Find where the given text appears and provide that cell's center as (x, y) coordinate. 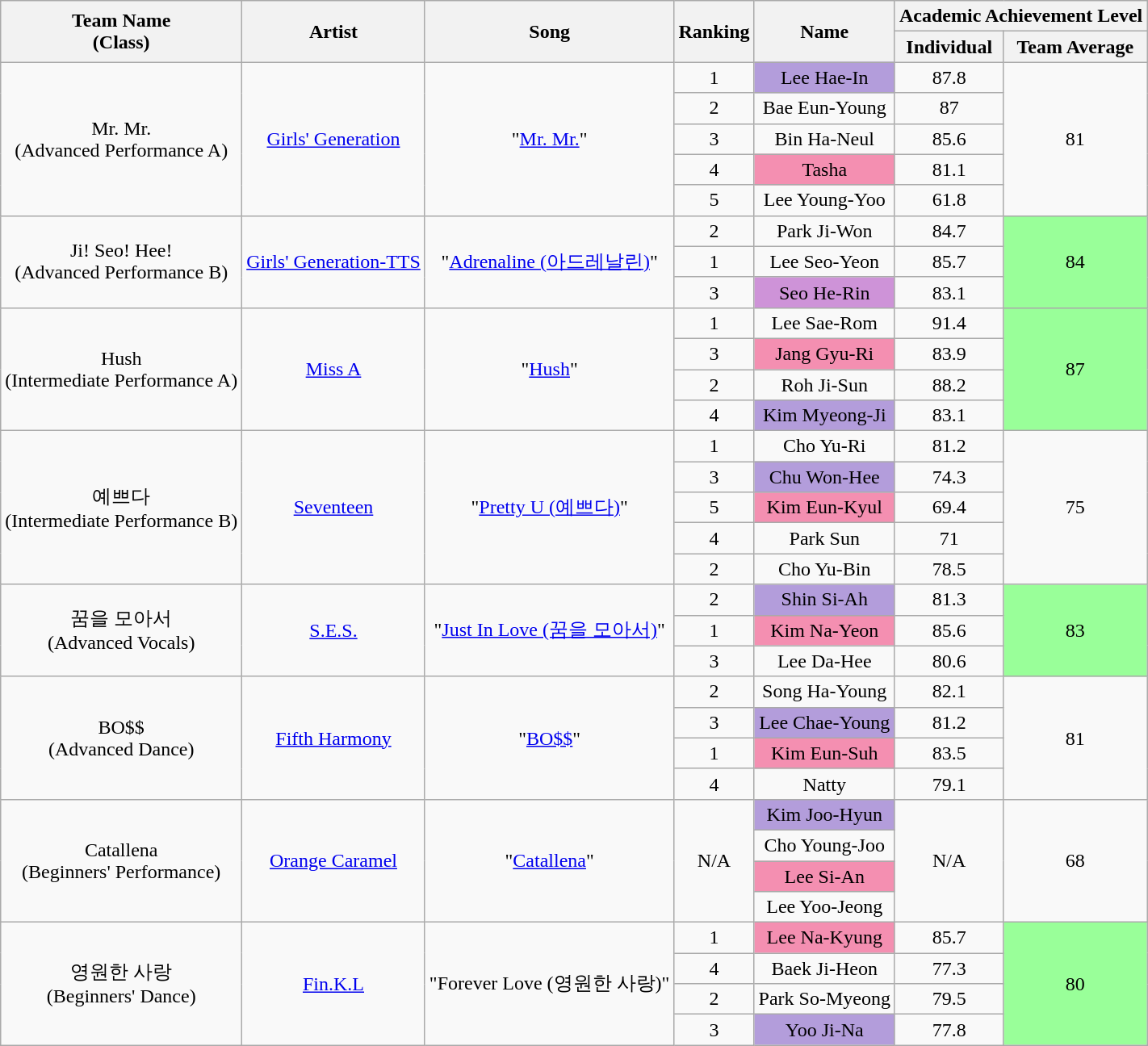
Ranking (714, 31)
78.5 (949, 569)
Individual (949, 47)
Orange Caramel (334, 860)
84.7 (949, 231)
"Forever Love (영원한 사랑)" (549, 984)
Yoo Ji-Na (824, 1030)
Kim Joo-Hyun (824, 814)
Natty (824, 784)
Mr. Mr.(Advanced Performance A) (121, 139)
"Catallena" (549, 860)
91.4 (949, 323)
Cho Young-Joo (824, 845)
75 (1075, 508)
77.8 (949, 1030)
S.E.S. (334, 630)
79.5 (949, 999)
Bae Eun-Young (824, 108)
Team Name(Class) (121, 31)
Miss A (334, 369)
81.3 (949, 600)
Park So-Myeong (824, 999)
"BO$$" (549, 738)
Lee Seo-Yeon (824, 261)
"Mr. Mr." (549, 139)
Fin.K.L (334, 984)
Song Ha-Young (824, 692)
88.2 (949, 385)
Roh Ji-Sun (824, 385)
Catallena(Beginners' Performance) (121, 860)
영원한 사랑(Beginners' Dance) (121, 984)
83.9 (949, 354)
Lee Yoo-Jeong (824, 907)
77.3 (949, 969)
Song (549, 31)
Jang Gyu-Ri (824, 354)
Name (824, 31)
Lee Chae-Young (824, 722)
71 (949, 538)
87.8 (949, 77)
예쁘다(Intermediate Performance B) (121, 508)
Lee Na-Kyung (824, 938)
81.1 (949, 169)
69.4 (949, 508)
꿈을 모아서(Advanced Vocals) (121, 630)
Girls' Generation (334, 139)
Seo He-Rin (824, 292)
Kim Myeong-Ji (824, 416)
"Hush" (549, 369)
Lee Young-Yoo (824, 200)
"Pretty U (예쁘다)" (549, 508)
83.5 (949, 753)
84 (1075, 261)
Fifth Harmony (334, 738)
80.6 (949, 661)
Chu Won-Hee (824, 477)
Lee Sae-Rom (824, 323)
74.3 (949, 477)
Kim Eun-Suh (824, 753)
Lee Da-Hee (824, 661)
Hush(Intermediate Performance A) (121, 369)
61.8 (949, 200)
Lee Si-An (824, 876)
Shin Si-Ah (824, 600)
Cho Yu-Bin (824, 569)
Academic Achievement Level (1020, 16)
BO$$(Advanced Dance) (121, 738)
79.1 (949, 784)
Team Average (1075, 47)
68 (1075, 860)
"Just In Love (꿈을 모아서)" (549, 630)
Kim Eun-Kyul (824, 508)
Lee Hae-In (824, 77)
82.1 (949, 692)
Girls' Generation-TTS (334, 261)
Bin Ha-Neul (824, 139)
83 (1075, 630)
Park Ji-Won (824, 231)
Cho Yu-Ri (824, 446)
Baek Ji-Heon (824, 969)
"Adrenaline (아드레날린)" (549, 261)
80 (1075, 984)
Seventeen (334, 508)
Artist (334, 31)
Kim Na-Yeon (824, 630)
Tasha (824, 169)
Park Sun (824, 538)
Ji! Seo! Hee!(Advanced Performance B) (121, 261)
